For the text-containing cell, return its midpoint in [x, y] coordinate format. 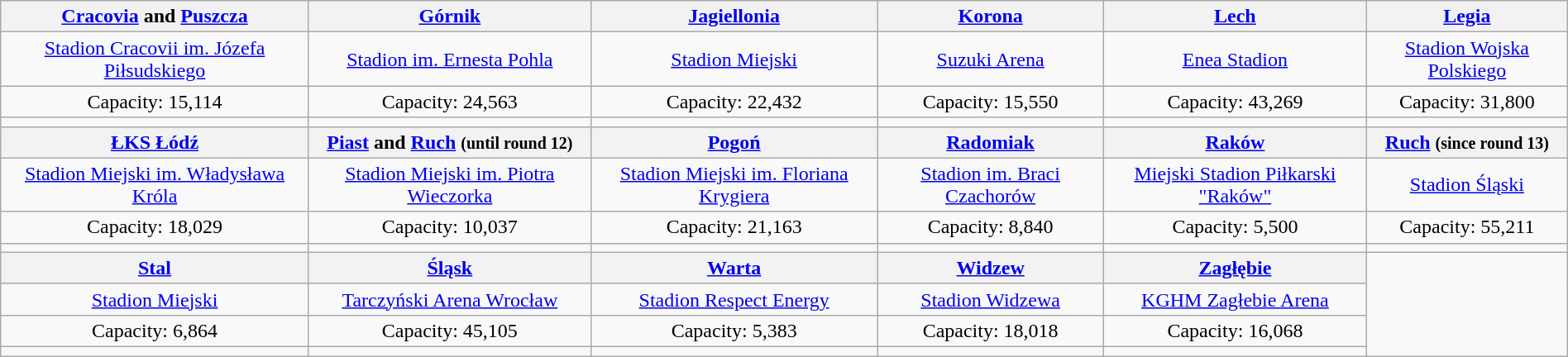
Stadion Wojska Polskiego [1467, 59]
Capacity: 10,037 [450, 227]
Korona [991, 17]
ŁKS Łódź [155, 142]
Miejski Stadion Piłkarski "Raków" [1235, 185]
Zagłębie [1235, 268]
Stadion im. Ernesta Pohla [450, 59]
Stadion Respect Energy [734, 299]
Capacity: 5,500 [1235, 227]
Stadion Widzewa [991, 299]
Warta [734, 268]
Pogoń [734, 142]
Górnik [450, 17]
Capacity: 31,800 [1467, 102]
Stadion Miejski im. Piotra Wieczorka [450, 185]
Lech [1235, 17]
Capacity: 55,211 [1467, 227]
Jagiellonia [734, 17]
Stadion Miejski im. Władysława Króla [155, 185]
Stadion Miejski im. Floriana Krygiera [734, 185]
Piast and Ruch (until round 12) [450, 142]
Enea Stadion [1235, 59]
Capacity: 16,068 [1235, 331]
Stadion Cracovii im. Józefa Piłsudskiego [155, 59]
Stadion Śląski [1467, 185]
Capacity: 18,018 [991, 331]
Cracovia and Puszcza [155, 17]
Tarczyński Arena Wrocław [450, 299]
Legia [1467, 17]
Capacity: 5,383 [734, 331]
Capacity: 24,563 [450, 102]
Capacity: 21,163 [734, 227]
Capacity: 15,114 [155, 102]
Stal [155, 268]
Capacity: 15,550 [991, 102]
Capacity: 6,864 [155, 331]
Capacity: 22,432 [734, 102]
Capacity: 45,105 [450, 331]
Raków [1235, 142]
Śląsk [450, 268]
Capacity: 18,029 [155, 227]
Capacity: 8,840 [991, 227]
Stadion im. Braci Czachorów [991, 185]
Suzuki Arena [991, 59]
Radomiak [991, 142]
KGHM Zagłebie Arena [1235, 299]
Ruch (since round 13) [1467, 142]
Widzew [991, 268]
Capacity: 43,269 [1235, 102]
